Scan for the cell matching the given text and deliver its (x, y) coordinate at center. 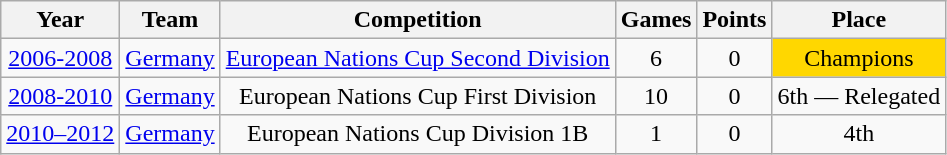
6th — Relegated (859, 96)
2008-2010 (60, 96)
6 (656, 58)
European Nations Cup Division 1B (418, 134)
10 (656, 96)
Team (170, 20)
Place (859, 20)
Points (734, 20)
Games (656, 20)
2010–2012 (60, 134)
European Nations Cup Second Division (418, 58)
Year (60, 20)
2006-2008 (60, 58)
4th (859, 134)
European Nations Cup First Division (418, 96)
Champions (859, 58)
1 (656, 134)
Competition (418, 20)
